Find where the given text appears and provide that cell's center as (X, Y) coordinate. 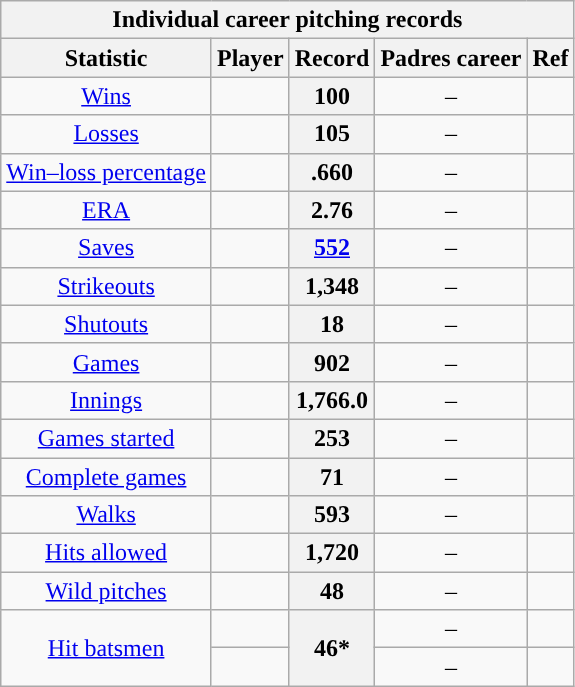
1,348 (332, 286)
Losses (106, 134)
Shutouts (106, 324)
Individual career pitching records (288, 20)
Ref (550, 58)
Walks (106, 515)
100 (332, 96)
18 (332, 324)
Complete games (106, 477)
593 (332, 515)
Win–loss percentage (106, 172)
Saves (106, 248)
Wins (106, 96)
ERA (106, 210)
105 (332, 134)
1,720 (332, 553)
Player (250, 58)
46* (332, 648)
1,766.0 (332, 400)
Record (332, 58)
253 (332, 438)
552 (332, 248)
Games (106, 362)
Statistic (106, 58)
Wild pitches (106, 591)
2.76 (332, 210)
71 (332, 477)
.660 (332, 172)
Padres career (451, 58)
902 (332, 362)
Innings (106, 400)
48 (332, 591)
Hits allowed (106, 553)
Games started (106, 438)
Strikeouts (106, 286)
Hit batsmen (106, 648)
